Locate the cell with the specified text and output its (x, y) center coordinate. 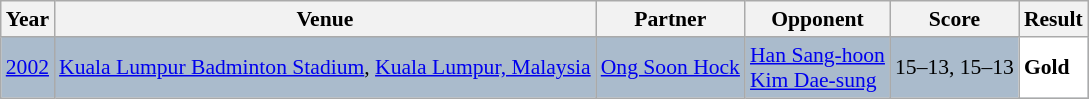
Result (1054, 19)
Kuala Lumpur Badminton Stadium, Kuala Lumpur, Malaysia (325, 68)
Score (954, 19)
Venue (325, 19)
Gold (1054, 68)
Year (28, 19)
2002 (28, 68)
Ong Soon Hock (670, 68)
Opponent (818, 19)
15–13, 15–13 (954, 68)
Partner (670, 19)
Han Sang-hoon Kim Dae-sung (818, 68)
